Provide the [X, Y] coordinate of the cell's center where the given text is located.  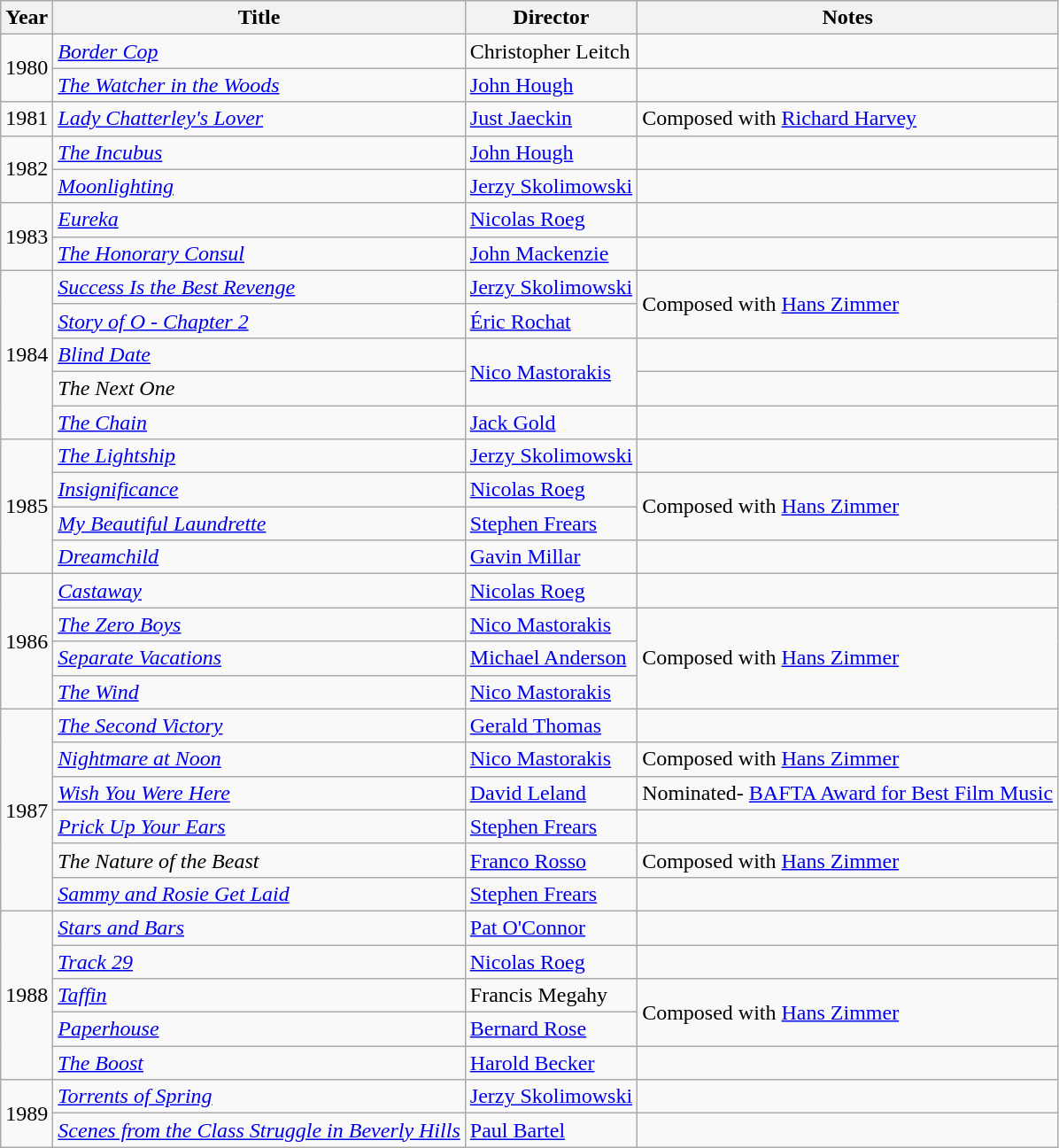
Dreamchild [259, 557]
Sammy and Rosie Get Laid [259, 894]
Notes [848, 18]
John Mackenzie [551, 253]
1980 [27, 68]
Paul Bartel [551, 1130]
Title [259, 18]
1985 [27, 507]
Francis Megahy [551, 996]
Nightmare at Noon [259, 759]
Paperhouse [259, 1029]
The Wind [259, 692]
The Watcher in the Woods [259, 85]
Eureka [259, 220]
Lady Chatterley's Lover [259, 119]
Success Is the Best Revenge [259, 287]
Nominated- BAFTA Award for Best Film Music [848, 793]
The Nature of the Beast [259, 860]
Border Cop [259, 51]
Taffin [259, 996]
Gerald Thomas [551, 725]
Scenes from the Class Struggle in Beverly Hills [259, 1130]
Prick Up Your Ears [259, 826]
Composed with Richard Harvey [848, 119]
1987 [27, 810]
Track 29 [259, 961]
Gavin Millar [551, 557]
The Honorary Consul [259, 253]
Insignificance [259, 490]
The Chain [259, 423]
1984 [27, 354]
Moonlighting [259, 186]
Separate Vacations [259, 658]
The Next One [259, 388]
My Beautiful Laundrette [259, 524]
Pat O'Connor [551, 927]
The Second Victory [259, 725]
Harold Becker [551, 1063]
1988 [27, 995]
Story of O - Chapter 2 [259, 321]
Castaway [259, 591]
1983 [27, 237]
1986 [27, 641]
Christopher Leitch [551, 51]
The Zero Boys [259, 624]
1989 [27, 1113]
1982 [27, 169]
Bernard Rose [551, 1029]
The Lightship [259, 456]
Franco Rosso [551, 860]
David Leland [551, 793]
Stars and Bars [259, 927]
Year [27, 18]
Jack Gold [551, 423]
Wish You Were Here [259, 793]
Torrents of Spring [259, 1097]
Michael Anderson [551, 658]
1981 [27, 119]
Just Jaeckin [551, 119]
Director [551, 18]
The Incubus [259, 152]
Blind Date [259, 354]
The Boost [259, 1063]
Éric Rochat [551, 321]
